Locate the cell with the specified text and output its (x, y) center coordinate. 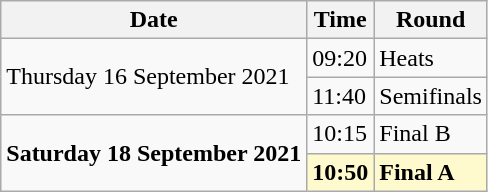
Heats (431, 58)
Thursday 16 September 2021 (154, 77)
Date (154, 20)
Semifinals (431, 96)
Round (431, 20)
10:15 (340, 134)
Time (340, 20)
Saturday 18 September 2021 (154, 153)
Final A (431, 172)
11:40 (340, 96)
Final B (431, 134)
09:20 (340, 58)
10:50 (340, 172)
